Output the [x, y] coordinate of the center of the cell containing the given text.  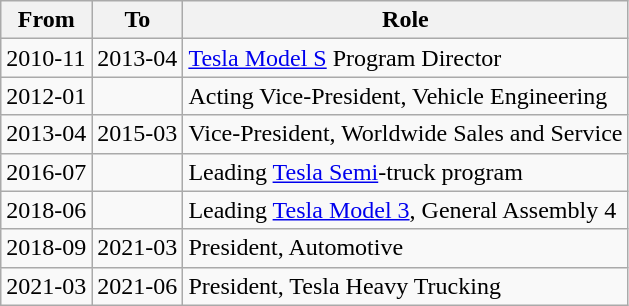
2018-06 [46, 210]
2015-03 [138, 134]
Leading Tesla Semi-truck program [406, 172]
To [138, 20]
2012-01 [46, 96]
From [46, 20]
2021-06 [138, 286]
Leading Tesla Model 3, General Assembly 4 [406, 210]
President, Tesla Heavy Trucking [406, 286]
Tesla Model S Program Director [406, 58]
Role [406, 20]
2016-07 [46, 172]
Vice-President, Worldwide Sales and Service [406, 134]
President, Automotive [406, 248]
2010-11 [46, 58]
Acting Vice-President, Vehicle Engineering [406, 96]
2018-09 [46, 248]
